Search for the cell housing the specified text and yield its (x, y) center coordinate. 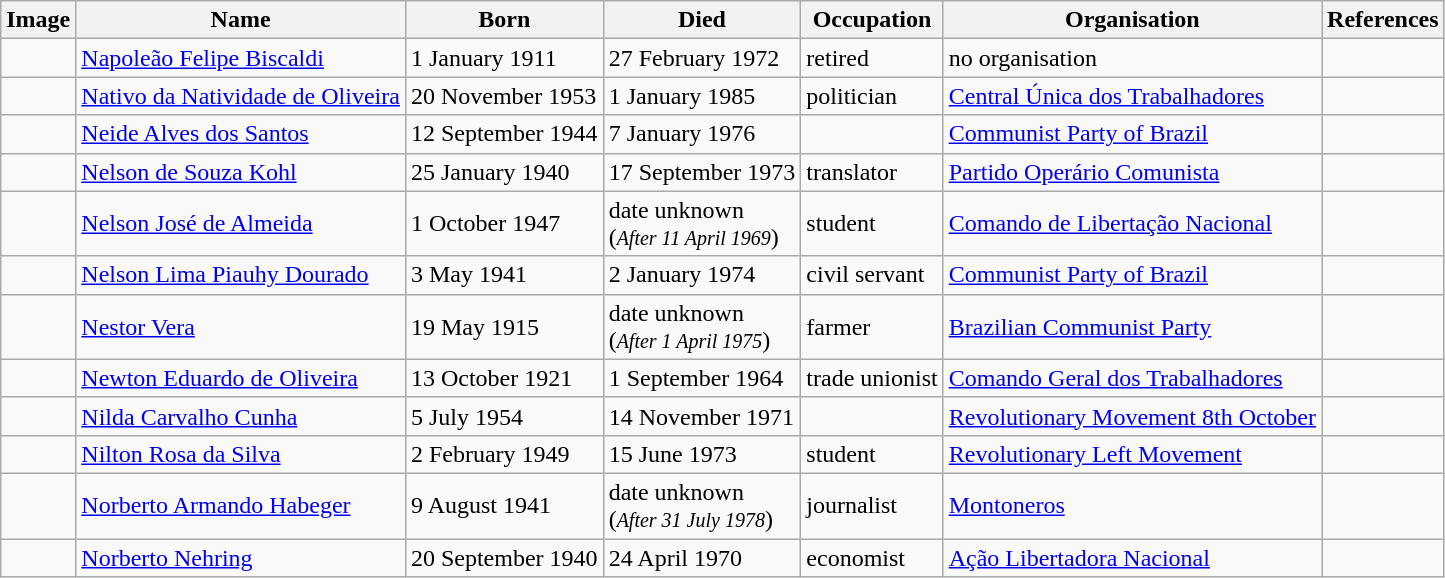
References (1384, 20)
2 January 1974 (702, 275)
Norberto Nehring (241, 557)
Montoneros (1132, 506)
15 June 1973 (702, 454)
translator (872, 172)
Revolutionary Left Movement (1132, 454)
Revolutionary Movement 8th October (1132, 416)
date unknown(After 1 April 1975) (702, 326)
Comando de Libertação Nacional (1132, 224)
trade unionist (872, 378)
3 May 1941 (504, 275)
Brazilian Communist Party (1132, 326)
date unknown(After 11 April 1969) (702, 224)
25 January 1940 (504, 172)
Comando Geral dos Trabalhadores (1132, 378)
Born (504, 20)
1 October 1947 (504, 224)
Nestor Vera (241, 326)
journalist (872, 506)
5 July 1954 (504, 416)
politician (872, 96)
Neide Alves dos Santos (241, 134)
9 August 1941 (504, 506)
12 September 1944 (504, 134)
civil servant (872, 275)
2 February 1949 (504, 454)
Nelson de Souza Kohl (241, 172)
7 January 1976 (702, 134)
Nilda Carvalho Cunha (241, 416)
Organisation (1132, 20)
Died (702, 20)
20 September 1940 (504, 557)
Nativo da Natividade de Oliveira (241, 96)
20 November 1953 (504, 96)
Nelson Lima Piauhy Dourado (241, 275)
27 February 1972 (702, 58)
Occupation (872, 20)
1 September 1964 (702, 378)
Image (38, 20)
13 October 1921 (504, 378)
Partido Operário Comunista (1132, 172)
economist (872, 557)
1 January 1985 (702, 96)
Newton Eduardo de Oliveira (241, 378)
farmer (872, 326)
Name (241, 20)
date unknown(After 31 July 1978) (702, 506)
1 January 1911 (504, 58)
Napoleão Felipe Biscaldi (241, 58)
Nelson José de Almeida (241, 224)
Norberto Armando Habeger (241, 506)
no organisation (1132, 58)
Central Única dos Trabalhadores (1132, 96)
24 April 1970 (702, 557)
14 November 1971 (702, 416)
17 September 1973 (702, 172)
Ação Libertadora Nacional (1132, 557)
Nilton Rosa da Silva (241, 454)
retired (872, 58)
19 May 1915 (504, 326)
